Determine the [X, Y] coordinate at the center of the cell enclosing the given text.  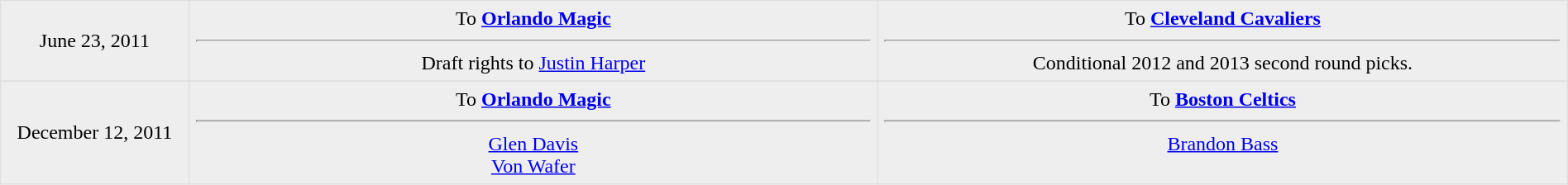
June 23, 2011 [94, 41]
To Cleveland CavaliersConditional 2012 and 2013 second round picks. [1223, 41]
To Boston CelticsBrandon Bass [1223, 132]
To Orlando MagicGlen Davis Von Wafer [533, 132]
To Orlando MagicDraft rights to Justin Harper [533, 41]
December 12, 2011 [94, 132]
